Provide the (x, y) coordinate of the cell's center where the given text is located.  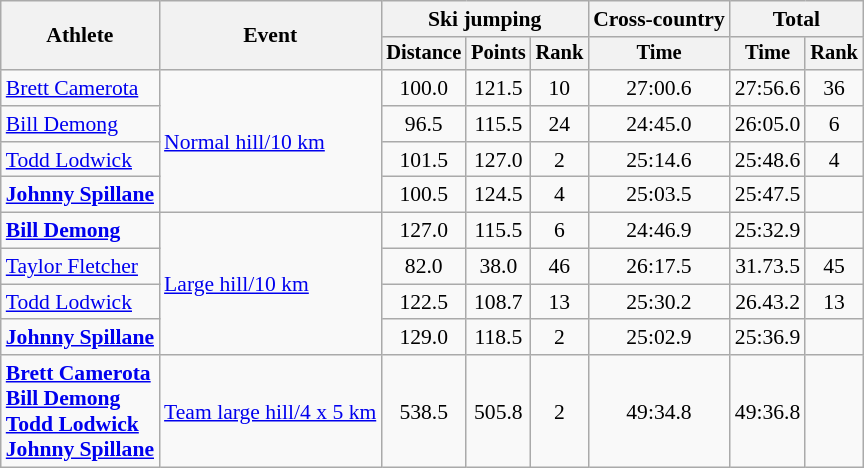
Brett CamerotaBill DemongTodd LodwickJohnny Spillane (80, 411)
25:03.5 (659, 195)
27:56.6 (768, 88)
538.5 (424, 411)
121.5 (498, 88)
Total (796, 19)
24:45.0 (659, 124)
49:36.8 (768, 411)
45 (834, 267)
31.73.5 (768, 267)
Large hill/10 km (270, 284)
25:30.2 (659, 302)
Normal hill/10 km (270, 141)
24 (560, 124)
27:00.6 (659, 88)
25:47.5 (768, 195)
96.5 (424, 124)
100.5 (424, 195)
108.7 (498, 302)
82.0 (424, 267)
25:48.6 (768, 160)
49:34.8 (659, 411)
25:14.6 (659, 160)
101.5 (424, 160)
46 (560, 267)
25:32.9 (768, 231)
Ski jumping (484, 19)
100.0 (424, 88)
129.0 (424, 338)
Brett Camerota (80, 88)
25:02.9 (659, 338)
122.5 (424, 302)
Team large hill/4 x 5 km (270, 411)
505.8 (498, 411)
26:05.0 (768, 124)
Points (498, 54)
Cross-country (659, 19)
Event (270, 36)
26:17.5 (659, 267)
36 (834, 88)
Athlete (80, 36)
10 (560, 88)
Taylor Fletcher (80, 267)
25:36.9 (768, 338)
Distance (424, 54)
26.43.2 (768, 302)
124.5 (498, 195)
24:46.9 (659, 231)
38.0 (498, 267)
118.5 (498, 338)
